Detect which cell encompasses the target text, then output its [x, y] center coordinate. 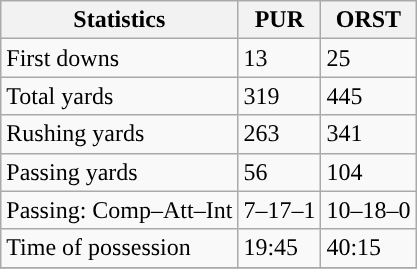
263 [280, 134]
319 [280, 96]
Statistics [120, 20]
Time of possession [120, 248]
40:15 [368, 248]
PUR [280, 20]
Rushing yards [120, 134]
56 [280, 172]
Passing: Comp–Att–Int [120, 210]
ORST [368, 20]
19:45 [280, 248]
104 [368, 172]
10–18–0 [368, 210]
Passing yards [120, 172]
7–17–1 [280, 210]
13 [280, 58]
341 [368, 134]
First downs [120, 58]
25 [368, 58]
Total yards [120, 96]
445 [368, 96]
